Capture the cell that displays the provided text and extract its [X, Y] central coordinate. 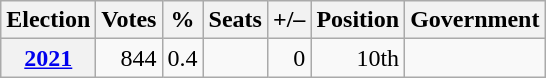
Seats [235, 20]
2021 [48, 58]
Government [475, 20]
0.4 [182, 58]
0 [288, 58]
% [182, 20]
Election [48, 20]
+/– [288, 20]
844 [129, 58]
10th [358, 58]
Position [358, 20]
Votes [129, 20]
